Capture the cell that displays the provided text and extract its [X, Y] central coordinate. 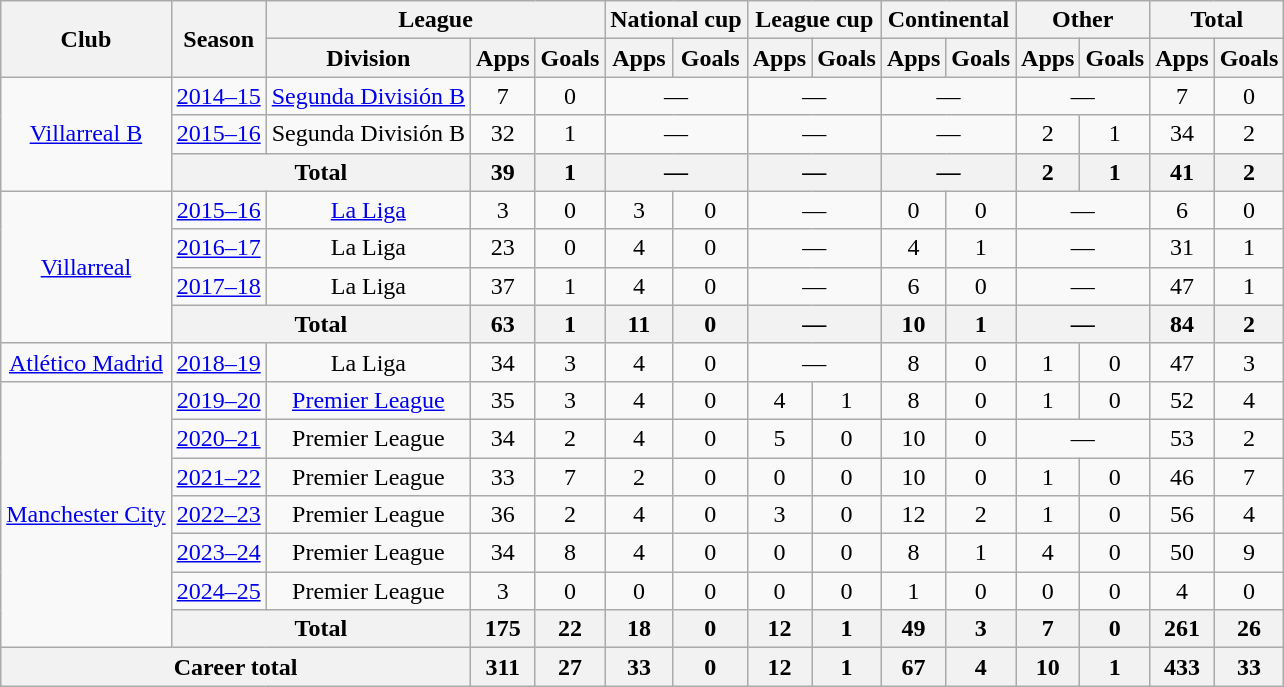
175 [503, 629]
League [436, 20]
2022–23 [218, 515]
2020–21 [218, 438]
27 [570, 667]
32 [503, 134]
35 [503, 400]
31 [1182, 248]
9 [1249, 553]
League cup [814, 20]
2014–15 [218, 96]
22 [570, 629]
Manchester City [86, 514]
Other [1083, 20]
5 [779, 438]
311 [503, 667]
53 [1182, 438]
84 [1182, 324]
23 [503, 248]
2024–25 [218, 591]
18 [639, 629]
52 [1182, 400]
Division [368, 58]
Villarreal [86, 267]
67 [913, 667]
Season [218, 39]
2023–24 [218, 553]
433 [1182, 667]
261 [1182, 629]
National cup [676, 20]
56 [1182, 515]
Villarreal B [86, 134]
63 [503, 324]
2017–18 [218, 286]
2021–22 [218, 477]
46 [1182, 477]
37 [503, 286]
Atlético Madrid [86, 362]
50 [1182, 553]
11 [639, 324]
2018–19 [218, 362]
49 [913, 629]
2019–20 [218, 400]
41 [1182, 172]
26 [1249, 629]
Club [86, 39]
Career total [236, 667]
2016–17 [218, 248]
36 [503, 515]
39 [503, 172]
Continental [948, 20]
